From the cell containing the given text, extract its center point as [X, Y] coordinate. 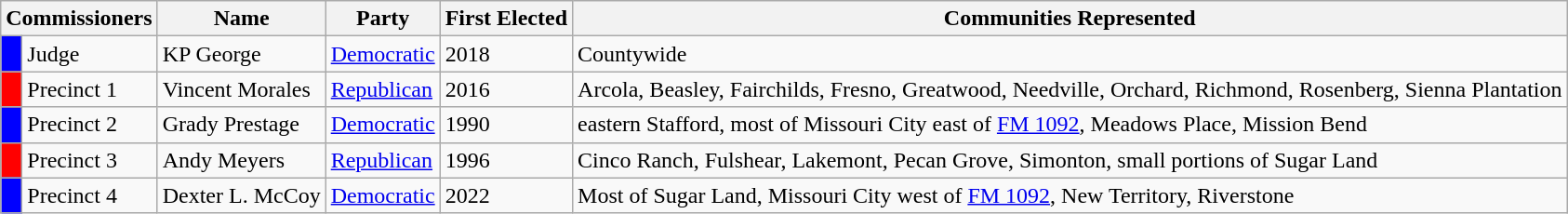
Grady Prestage [242, 125]
Precinct 2 [89, 125]
Dexter L. McCoy [242, 195]
KP George [242, 54]
First Elected [506, 19]
2022 [506, 195]
Vincent Morales [242, 89]
Most of Sugar Land, Missouri City west of FM 1092, New Territory, Riverstone [1070, 195]
Name [242, 19]
Andy Meyers [242, 160]
2018 [506, 54]
Countywide [1070, 54]
Precinct 4 [89, 195]
1990 [506, 125]
Communities Represented [1070, 19]
Judge [89, 54]
eastern Stafford, most of Missouri City east of FM 1092, Meadows Place, Mission Bend [1070, 125]
Commissioners [79, 19]
Cinco Ranch, Fulshear, Lakemont, Pecan Grove, Simonton, small portions of Sugar Land [1070, 160]
2016 [506, 89]
1996 [506, 160]
Arcola, Beasley, Fairchilds, Fresno, Greatwood, Needville, Orchard, Richmond, Rosenberg, Sienna Plantation [1070, 89]
Precinct 1 [89, 89]
Precinct 3 [89, 160]
Party [383, 19]
